Identify which cell holds the provided text, then report its [x, y] central coordinate. 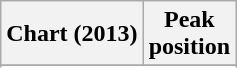
Chart (2013) [72, 34]
Peakposition [189, 34]
